Pinpoint the cell where the given text exists, returning its (X, Y) midpoint coordinate. 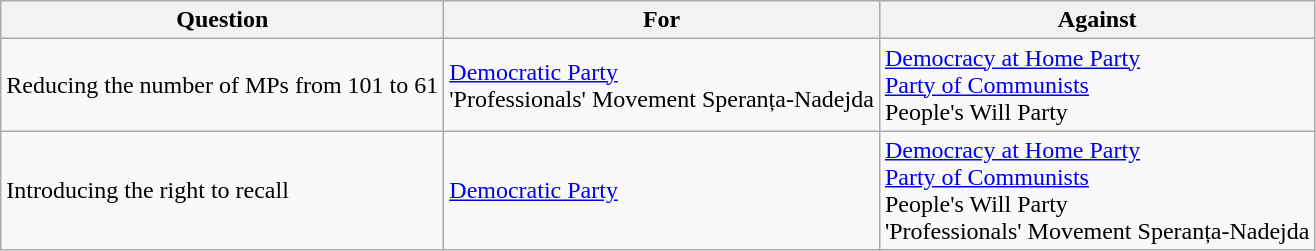
Democracy at Home PartyParty of CommunistsPeople's Will Party'Professionals' Movement Speranța-Nadejda (1097, 190)
Democratic Party'Professionals' Movement Speranța-Nadejda (662, 85)
Against (1097, 20)
Question (222, 20)
Democracy at Home PartyParty of CommunistsPeople's Will Party (1097, 85)
Introducing the right to recall (222, 190)
Democratic Party (662, 190)
Reducing the number of MPs from 101 to 61 (222, 85)
For (662, 20)
